Locate the cell with the specified text and output its (X, Y) center coordinate. 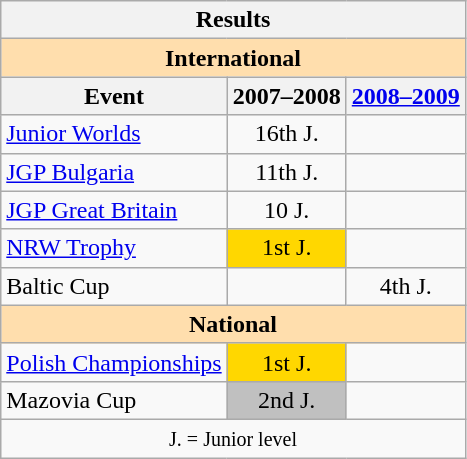
National (234, 324)
International (234, 58)
4th J. (406, 286)
10 J. (286, 210)
Mazovia Cup (114, 400)
2nd J. (286, 400)
Junior Worlds (114, 134)
Results (234, 20)
Event (114, 96)
J. = Junior level (234, 438)
JGP Bulgaria (114, 172)
16th J. (286, 134)
Baltic Cup (114, 286)
2007–2008 (286, 96)
11th J. (286, 172)
NRW Trophy (114, 248)
JGP Great Britain (114, 210)
Polish Championships (114, 362)
2008–2009 (406, 96)
